Provide the [x, y] coordinate of the cell's center where the given text is located.  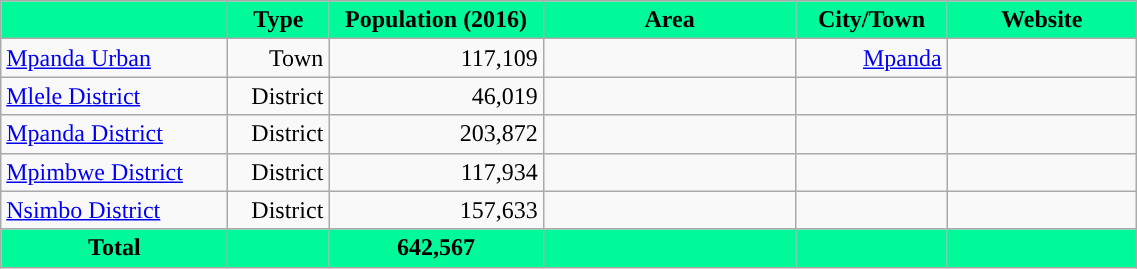
Total [114, 248]
Mpanda District [114, 134]
Town [278, 58]
46,019 [436, 96]
Website [1042, 20]
Mpanda Urban [114, 58]
Mlele District [114, 96]
Nsimbo District [114, 210]
Population (2016) [436, 20]
Mpanda [872, 58]
Type [278, 20]
157,633 [436, 210]
Area [669, 20]
City/Town [872, 20]
117,109 [436, 58]
117,934 [436, 172]
203,872 [436, 134]
642,567 [436, 248]
Mpimbwe District [114, 172]
